Search for the cell housing the specified text and yield its [X, Y] center coordinate. 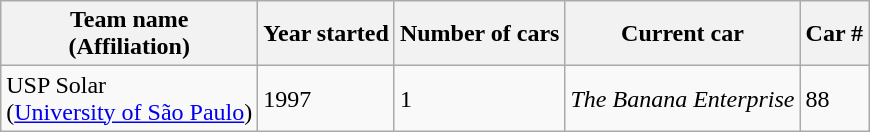
USP Solar(University of São Paulo) [130, 98]
Car # [834, 34]
The Banana Enterprise [682, 98]
1 [480, 98]
Year started [326, 34]
Number of cars [480, 34]
Team name(Affiliation) [130, 34]
1997 [326, 98]
Current car [682, 34]
88 [834, 98]
